Output the (X, Y) coordinate of the center of the cell containing the given text.  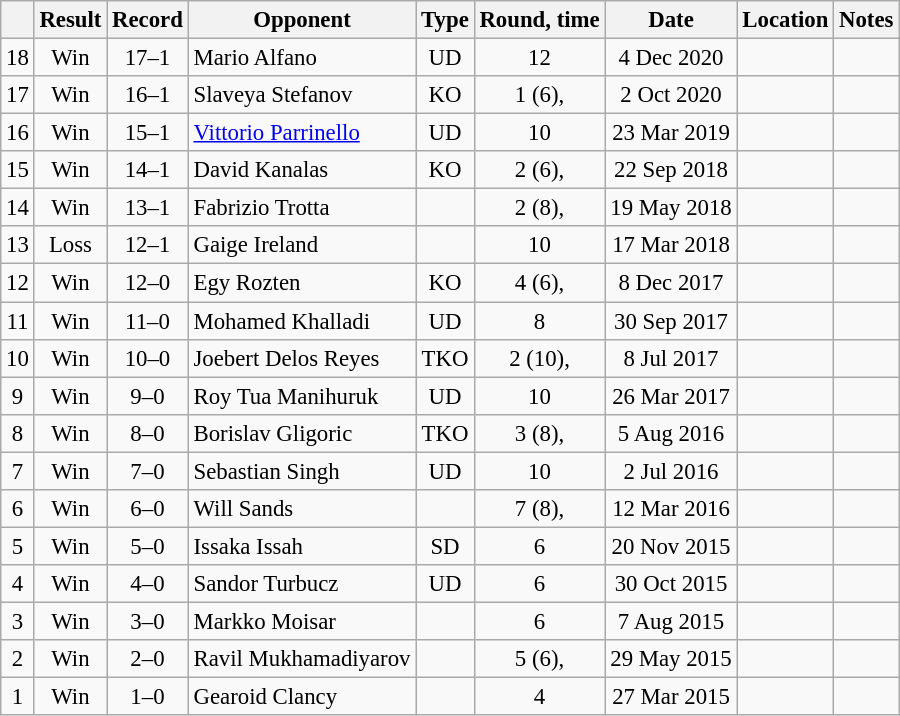
Roy Tua Manihuruk (302, 396)
1 (6), (540, 95)
1 (18, 697)
4 Dec 2020 (671, 58)
26 Mar 2017 (671, 396)
8 Jul 2017 (671, 358)
Gearoid Clancy (302, 697)
14 (18, 208)
22 Sep 2018 (671, 170)
Date (671, 20)
2 Oct 2020 (671, 95)
3–0 (148, 621)
9 (18, 396)
Result (70, 20)
17 (18, 95)
Markko Moisar (302, 621)
Fabrizio Trotta (302, 208)
3 (18, 621)
Location (786, 20)
Issaka Issah (302, 546)
SD (445, 546)
30 Oct 2015 (671, 584)
Mario Alfano (302, 58)
7 Aug 2015 (671, 621)
11–0 (148, 321)
Record (148, 20)
19 May 2018 (671, 208)
Round, time (540, 20)
Gaige Ireland (302, 245)
23 Mar 2019 (671, 133)
6–0 (148, 509)
8 Dec 2017 (671, 283)
2 (6), (540, 170)
4 (6), (540, 283)
9–0 (148, 396)
12–0 (148, 283)
7 (8), (540, 509)
10–0 (148, 358)
29 May 2015 (671, 659)
2 (10), (540, 358)
Vittorio Parrinello (302, 133)
1–0 (148, 697)
Slaveya Stefanov (302, 95)
2–0 (148, 659)
4–0 (148, 584)
5–0 (148, 546)
3 (8), (540, 433)
13 (18, 245)
16 (18, 133)
5 (18, 546)
17–1 (148, 58)
20 Nov 2015 (671, 546)
5 Aug 2016 (671, 433)
8–0 (148, 433)
Opponent (302, 20)
27 Mar 2015 (671, 697)
7 (18, 471)
Joebert Delos Reyes (302, 358)
Egy Rozten (302, 283)
7–0 (148, 471)
Loss (70, 245)
2 Jul 2016 (671, 471)
Type (445, 20)
12–1 (148, 245)
14–1 (148, 170)
2 (18, 659)
17 Mar 2018 (671, 245)
15 (18, 170)
11 (18, 321)
Ravil Mukhamadiyarov (302, 659)
15–1 (148, 133)
5 (6), (540, 659)
Sandor Turbucz (302, 584)
Mohamed Khalladi (302, 321)
Will Sands (302, 509)
Notes (866, 20)
18 (18, 58)
16–1 (148, 95)
13–1 (148, 208)
David Kanalas (302, 170)
2 (8), (540, 208)
Borislav Gligoric (302, 433)
12 Mar 2016 (671, 509)
Sebastian Singh (302, 471)
30 Sep 2017 (671, 321)
